Return the [X, Y] coordinate for the center point of the cell that contains the specified text.  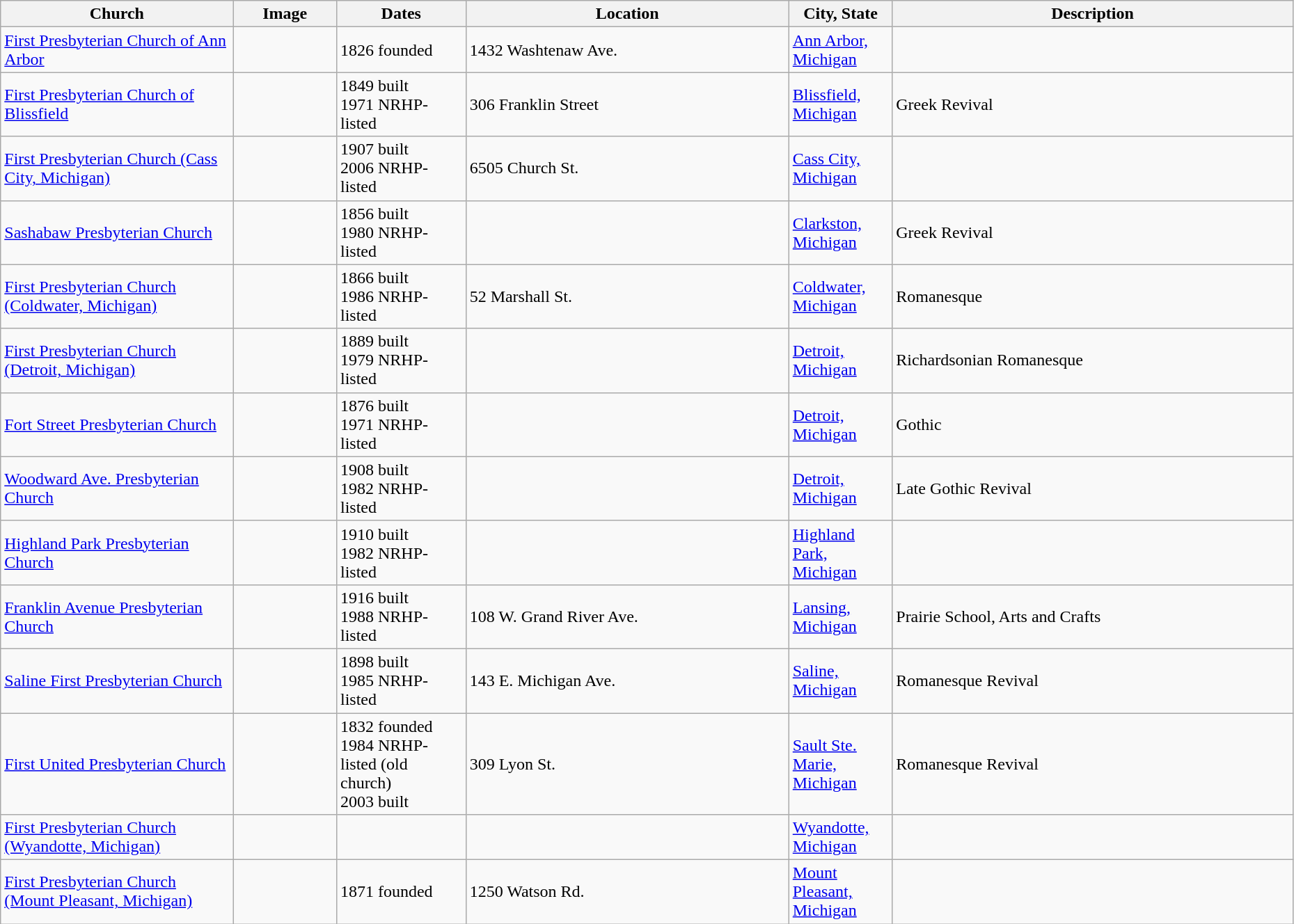
1916 built1988 NRHP-listed [401, 616]
143 E. Michigan Ave. [627, 680]
First Presbyterian Church (Cass City, Michigan) [117, 168]
1908 built1982 NRHP-listed [401, 488]
Saline First Presbyterian Church [117, 680]
Lansing, Michigan [841, 616]
First Presbyterian Church of Ann Arbor [117, 50]
1876 built1971 NRHP-listed [401, 424]
Mount Pleasant, Michigan [841, 892]
Romanesque [1093, 296]
Gothic [1093, 424]
1898 built1985 NRHP-listed [401, 680]
First Presbyterian Church (Wyandotte, Michigan) [117, 838]
Image [285, 14]
Sashabaw Presbyterian Church [117, 232]
Prairie School, Arts and Crafts [1093, 616]
108 W. Grand River Ave. [627, 616]
52 Marshall St. [627, 296]
First Presbyterian Church (Detroit, Michigan) [117, 360]
Woodward Ave. Presbyterian Church [117, 488]
1250 Watson Rd. [627, 892]
Sault Ste. Marie, Michigan [841, 763]
1889 built1979 NRHP-listed [401, 360]
6505 Church St. [627, 168]
Highland Park Presbyterian Church [117, 552]
306 Franklin Street [627, 104]
Wyandotte, Michigan [841, 838]
Description [1093, 14]
1832 founded1984 NRHP-listed (old church)2003 built [401, 763]
Location [627, 14]
1910 built1982 NRHP-listed [401, 552]
First Presbyterian Church (Mount Pleasant, Michigan) [117, 892]
Clarkston, Michigan [841, 232]
Church [117, 14]
Richardsonian Romanesque [1093, 360]
First United Presbyterian Church [117, 763]
1907 built2006 NRHP-listed [401, 168]
1866 built1986 NRHP-listed [401, 296]
1871 founded [401, 892]
Dates [401, 14]
1856 built1980 NRHP-listed [401, 232]
Saline, Michigan [841, 680]
City, State [841, 14]
1826 founded [401, 50]
Ann Arbor, Michigan [841, 50]
Coldwater, Michigan [841, 296]
309 Lyon St. [627, 763]
First Presbyterian Church of Blissfield [117, 104]
Cass City, Michigan [841, 168]
1849 built1971 NRHP-listed [401, 104]
Late Gothic Revival [1093, 488]
Blissfield, Michigan [841, 104]
Franklin Avenue Presbyterian Church [117, 616]
1432 Washtenaw Ave. [627, 50]
Fort Street Presbyterian Church [117, 424]
Highland Park, Michigan [841, 552]
First Presbyterian Church (Coldwater, Michigan) [117, 296]
